Scan for the cell matching the given text and deliver its [x, y] coordinate at center. 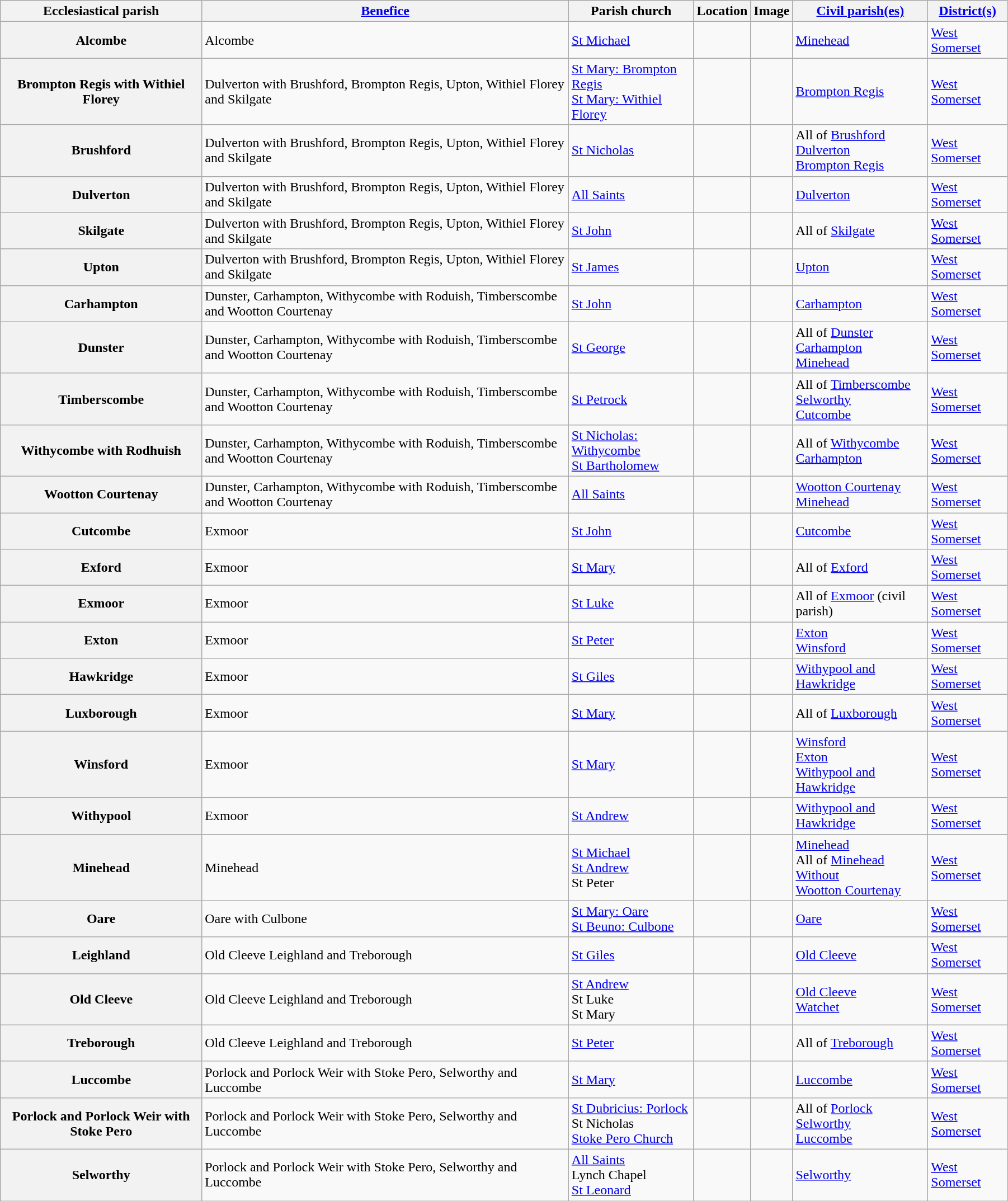
St Nicholas: WithycombeSt Bartholomew [631, 450]
Exton Winsford [860, 640]
Winsford [101, 764]
Wootton CourtenayMinehead [860, 494]
Leighland [101, 955]
All of WithycombeCarhampton [860, 450]
Location [722, 11]
Parish church [631, 11]
All of Treborough [860, 1043]
MineheadAll of Minehead Without Wootton Courtenay [860, 867]
Ecclesiastical parish [101, 11]
All of Exmoor (civil parish) [860, 604]
All of Dunster Carhampton Minehead [860, 347]
Hawkridge [101, 677]
St George [631, 347]
Wootton Courtenay [101, 494]
All of Brushford Dulverton Brompton Regis [860, 150]
District(s) [968, 11]
Old Cleeve Watchet [860, 999]
St Mary: Brompton Regis St Mary: Withiel Florey [631, 92]
Treborough [101, 1043]
St James [631, 267]
All of PorlockSelworthyLuccombe [860, 1123]
Oare with Culbone [385, 919]
St Nicholas [631, 150]
Civil parish(es) [860, 11]
Winsford Exton Withypool and Hawkridge [860, 764]
All of Skilgate [860, 230]
Benefice [385, 11]
Image [772, 11]
Timberscombe [101, 399]
Exton [101, 640]
Exford [101, 567]
Skilgate [101, 230]
All SaintsLynch ChapelSt Leonard [631, 1175]
Brompton Regis [860, 92]
Porlock and Porlock Weir with Stoke Pero [101, 1123]
St Petrock [631, 399]
Brompton Regis with Withiel Florey [101, 92]
Withycombe with Rodhuish [101, 450]
Brushford [101, 150]
St AndrewSt LukeSt Mary [631, 999]
Dunster [101, 347]
St MichaelSt AndrewSt Peter [631, 867]
All of Timberscombe Selworthy Cutcombe [860, 399]
All of Exford [860, 567]
St Michael [631, 40]
Withypool [101, 816]
St Luke [631, 604]
St Dubricius: PorlockSt NicholasStoke Pero Church [631, 1123]
St Mary: Oare St Beuno: Culbone [631, 919]
Luxborough [101, 713]
All of Luxborough [860, 713]
St Andrew [631, 816]
